Scan for the cell matching the given text and deliver its [X, Y] coordinate at center. 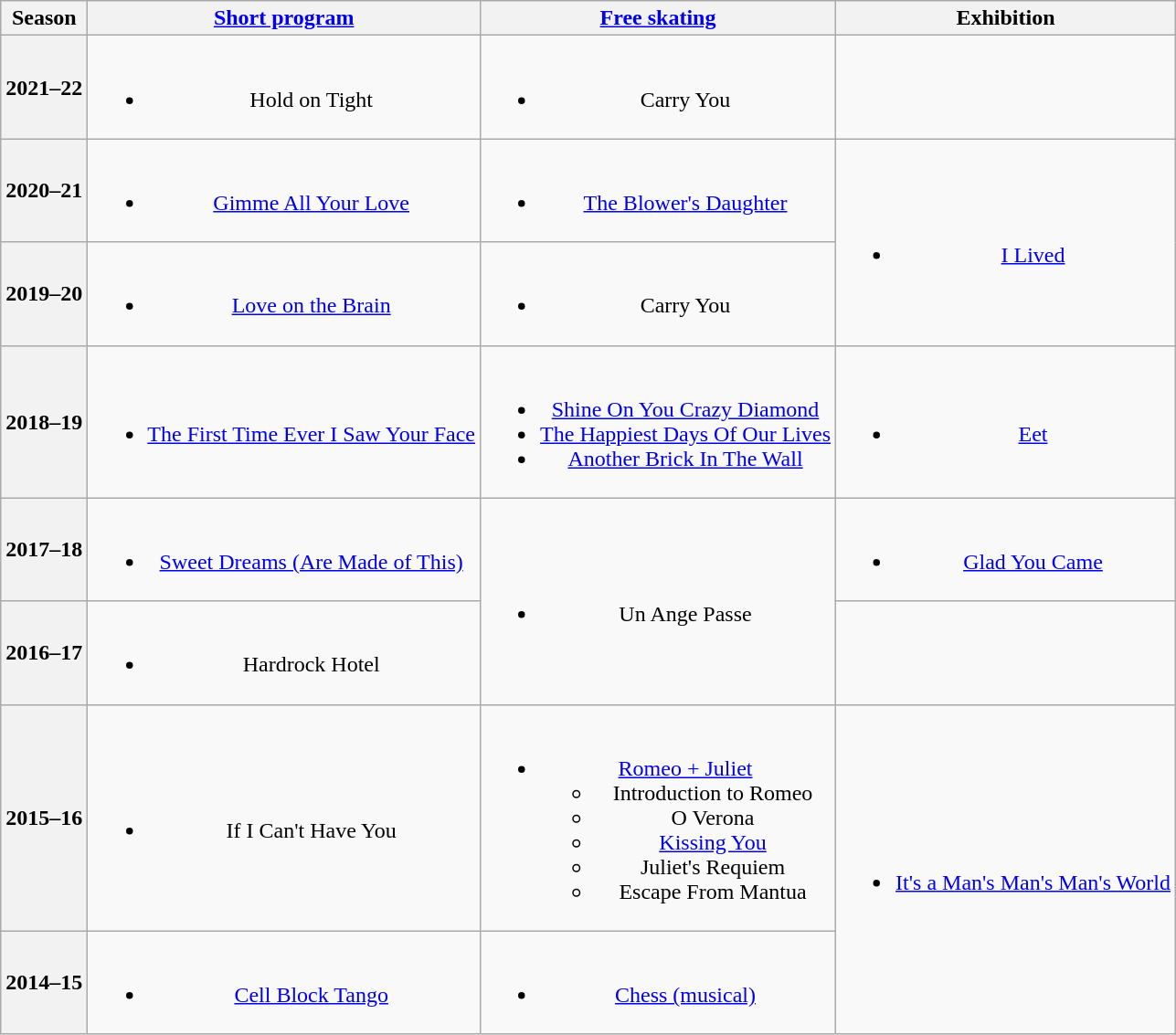
Love on the Brain [284, 294]
Chess (musical) [658, 983]
2015–16 [44, 818]
Cell Block Tango [284, 983]
If I Can't Have You [284, 818]
2014–15 [44, 983]
Season [44, 18]
Gimme All Your Love [284, 190]
2017–18 [44, 550]
The First Time Ever I Saw Your Face [284, 422]
Eet [1006, 422]
Sweet Dreams (Are Made of This) [284, 550]
Hold on Tight [284, 88]
2021–22 [44, 88]
Short program [284, 18]
Glad You Came [1006, 550]
Un Ange Passe [658, 601]
2019–20 [44, 294]
2016–17 [44, 652]
2018–19 [44, 422]
Exhibition [1006, 18]
The Blower's Daughter [658, 190]
Romeo + JulietIntroduction to RomeoO Verona Kissing YouJuliet's RequiemEscape From Mantua [658, 818]
Hardrock Hotel [284, 652]
I Lived [1006, 242]
It's a Man's Man's Man's World [1006, 870]
Shine On You Crazy DiamondThe Happiest Days Of Our LivesAnother Brick In The Wall [658, 422]
2020–21 [44, 190]
Free skating [658, 18]
